Return the [x, y] coordinate for the center point of the cell that contains the specified text.  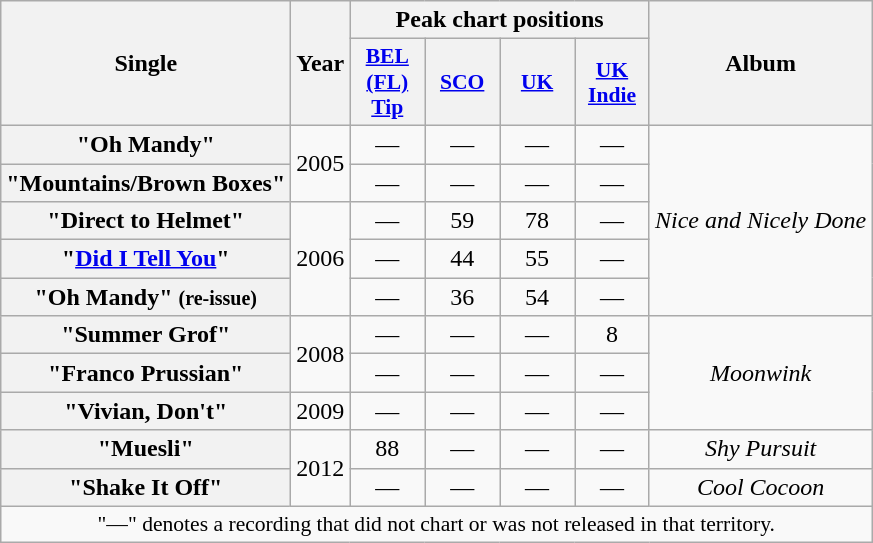
2005 [320, 163]
"Franco Prussian" [146, 373]
"Shake It Off" [146, 487]
Moonwink [760, 373]
8 [612, 335]
BEL(FL)Tip [388, 82]
"Mountains/Brown Boxes" [146, 183]
Album [760, 64]
88 [388, 449]
UKIndie [612, 82]
"Vivian, Don't" [146, 411]
Nice and Nicely Done [760, 220]
"Did I Tell You" [146, 259]
"Summer Grof" [146, 335]
Peak chart positions [500, 20]
"Direct to Helmet" [146, 221]
Cool Cocoon [760, 487]
36 [462, 297]
SCO [462, 82]
2012 [320, 468]
"—" denotes a recording that did not chart or was not released in that territory. [436, 524]
Single [146, 64]
Shy Pursuit [760, 449]
UK [538, 82]
2008 [320, 354]
59 [462, 221]
44 [462, 259]
"Oh Mandy" (re-issue) [146, 297]
54 [538, 297]
Year [320, 64]
"Muesli" [146, 449]
2006 [320, 259]
78 [538, 221]
2009 [320, 411]
55 [538, 259]
"Oh Mandy" [146, 144]
